Return the [x, y] coordinate for the center point of the cell that contains the specified text.  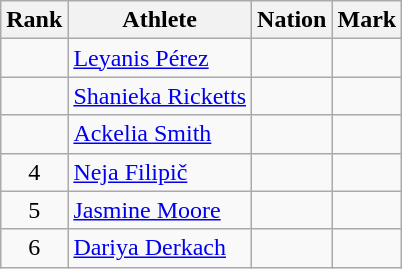
5 [34, 210]
6 [34, 248]
4 [34, 172]
Athlete [160, 20]
Shanieka Ricketts [160, 96]
Rank [34, 20]
Mark [367, 20]
Dariya Derkach [160, 248]
Leyanis Pérez [160, 58]
Nation [292, 20]
Neja Filipič [160, 172]
Jasmine Moore [160, 210]
Ackelia Smith [160, 134]
